Scan for the cell matching the given text and deliver its [x, y] coordinate at center. 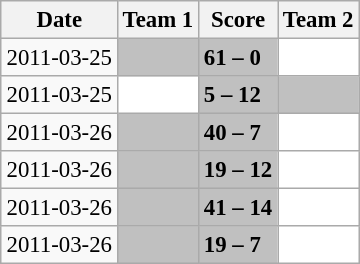
41 – 14 [238, 208]
Team 2 [318, 20]
Score [238, 20]
Team 1 [158, 20]
19 – 7 [238, 245]
40 – 7 [238, 133]
Date [59, 20]
5 – 12 [238, 95]
19 – 12 [238, 170]
61 – 0 [238, 57]
